For the text-containing cell, return its midpoint in (x, y) coordinate format. 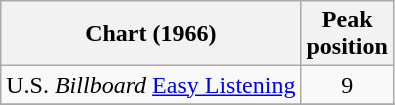
Peakposition (347, 34)
9 (347, 85)
Chart (1966) (151, 34)
U.S. Billboard Easy Listening (151, 85)
